Capture the cell that displays the provided text and extract its (x, y) central coordinate. 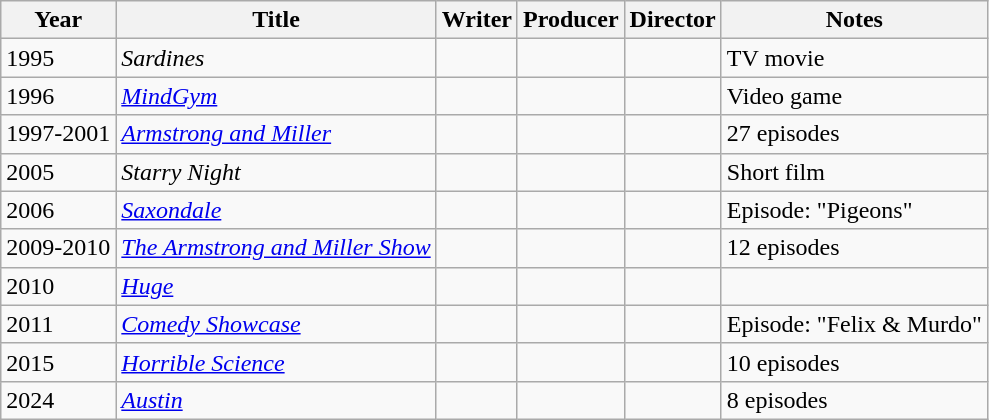
Huge (276, 286)
Armstrong and Miller (276, 134)
Episode: "Felix & Murdo" (854, 324)
Horrible Science (276, 362)
10 episodes (854, 362)
MindGym (276, 96)
Episode: "Pigeons" (854, 210)
TV movie (854, 58)
27 episodes (854, 134)
2005 (58, 172)
Notes (854, 20)
2010 (58, 286)
Short film (854, 172)
2015 (58, 362)
8 episodes (854, 400)
Year (58, 20)
2009-2010 (58, 248)
Starry Night (276, 172)
1997-2001 (58, 134)
Comedy Showcase (276, 324)
The Armstrong and Miller Show (276, 248)
2006 (58, 210)
Video game (854, 96)
12 episodes (854, 248)
1995 (58, 58)
Sardines (276, 58)
Title (276, 20)
1996 (58, 96)
Producer (570, 20)
2024 (58, 400)
Director (672, 20)
Writer (476, 20)
Saxondale (276, 210)
2011 (58, 324)
Austin (276, 400)
